Capture the cell that displays the provided text and extract its [X, Y] central coordinate. 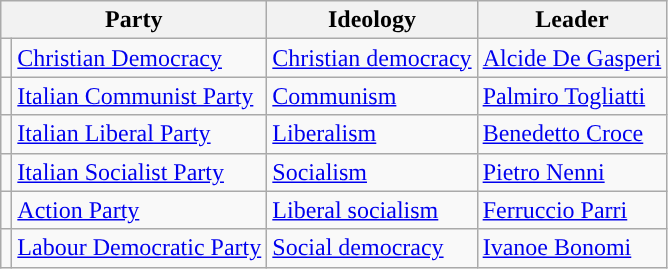
Liberal socialism [372, 210]
Labour Democratic Party [140, 248]
Ivanoe Bonomi [572, 248]
Ideology [372, 20]
Christian Democracy [140, 58]
Leader [572, 20]
Party [134, 20]
Benedetto Croce [572, 134]
Action Party [140, 210]
Pietro Nenni [572, 172]
Ferruccio Parri [572, 210]
Italian Communist Party [140, 96]
Palmiro Togliatti [572, 96]
Communism [372, 96]
Socialism [372, 172]
Italian Liberal Party [140, 134]
Italian Socialist Party [140, 172]
Christian democracy [372, 58]
Liberalism [372, 134]
Alcide De Gasperi [572, 58]
Social democracy [372, 248]
